Output the [x, y] coordinate of the center of the cell containing the given text.  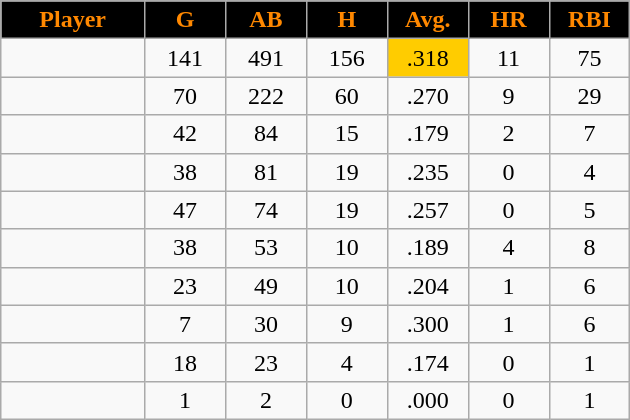
.318 [428, 58]
.270 [428, 96]
30 [266, 324]
.204 [428, 286]
AB [266, 20]
H [346, 20]
.189 [428, 248]
49 [266, 286]
11 [508, 58]
.235 [428, 172]
156 [346, 58]
.300 [428, 324]
42 [186, 134]
RBI [590, 20]
15 [346, 134]
.174 [428, 362]
Player [73, 20]
70 [186, 96]
5 [590, 210]
HR [508, 20]
222 [266, 96]
75 [590, 58]
74 [266, 210]
141 [186, 58]
8 [590, 248]
47 [186, 210]
29 [590, 96]
18 [186, 362]
G [186, 20]
53 [266, 248]
84 [266, 134]
.257 [428, 210]
.000 [428, 400]
.179 [428, 134]
Avg. [428, 20]
81 [266, 172]
491 [266, 58]
60 [346, 96]
